Provide the [X, Y] coordinate of the cell's center where the given text is located.  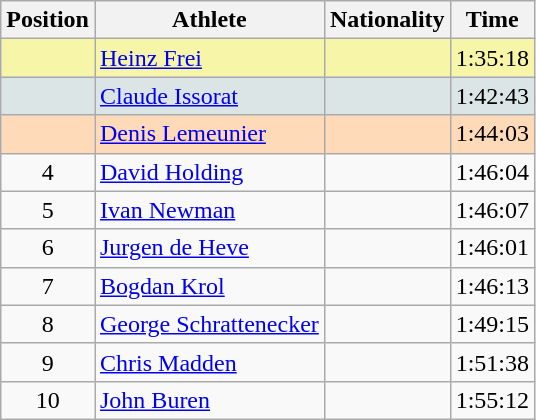
7 [48, 286]
1:46:13 [492, 286]
Athlete [209, 20]
Heinz Frei [209, 58]
1:35:18 [492, 58]
Nationality [387, 20]
9 [48, 362]
George Schrattenecker [209, 324]
8 [48, 324]
1:51:38 [492, 362]
1:49:15 [492, 324]
1:46:07 [492, 210]
John Buren [209, 400]
1:44:03 [492, 134]
Claude Issorat [209, 96]
Chris Madden [209, 362]
1:55:12 [492, 400]
Denis Lemeunier [209, 134]
5 [48, 210]
Time [492, 20]
1:46:04 [492, 172]
1:46:01 [492, 248]
6 [48, 248]
4 [48, 172]
Bogdan Krol [209, 286]
Ivan Newman [209, 210]
Position [48, 20]
10 [48, 400]
Jurgen de Heve [209, 248]
David Holding [209, 172]
1:42:43 [492, 96]
